Provide the [X, Y] coordinate of the cell's center where the given text is located.  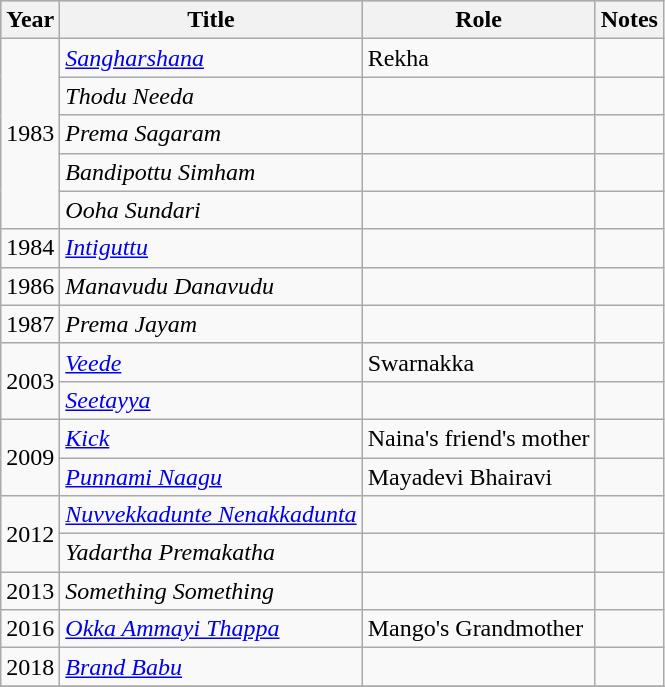
Thodu Needa [211, 96]
Swarnakka [478, 362]
2012 [30, 534]
Sangharshana [211, 58]
2013 [30, 591]
Punnami Naagu [211, 477]
Mango's Grandmother [478, 629]
Intiguttu [211, 248]
2009 [30, 457]
Year [30, 20]
Veede [211, 362]
1984 [30, 248]
Brand Babu [211, 667]
Kick [211, 438]
Bandipottu Simham [211, 172]
1986 [30, 286]
2018 [30, 667]
Role [478, 20]
Ooha Sundari [211, 210]
Rekha [478, 58]
Notes [629, 20]
Manavudu Danavudu [211, 286]
Prema Jayam [211, 324]
2003 [30, 381]
Mayadevi Bhairavi [478, 477]
Title [211, 20]
Seetayya [211, 400]
2016 [30, 629]
Okka Ammayi Thappa [211, 629]
Yadartha Premakatha [211, 553]
Prema Sagaram [211, 134]
Naina's friend's mother [478, 438]
Nuvvekkadunte Nenakkadunta [211, 515]
Something Something [211, 591]
1983 [30, 134]
1987 [30, 324]
